Search for the cell housing the specified text and yield its (X, Y) center coordinate. 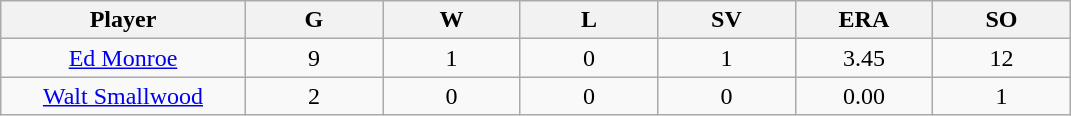
G (314, 20)
Player (123, 20)
W (452, 20)
3.45 (864, 58)
Ed Monroe (123, 58)
ERA (864, 20)
SO (1002, 20)
Walt Smallwood (123, 96)
L (588, 20)
0.00 (864, 96)
2 (314, 96)
SV (726, 20)
9 (314, 58)
12 (1002, 58)
